Provide the [x, y] coordinate of the cell's center where the given text is located.  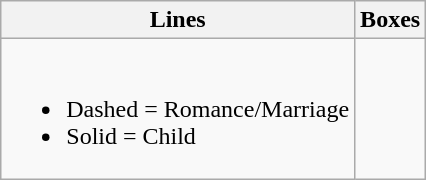
Boxes [390, 20]
Lines [178, 20]
Dashed = Romance/MarriageSolid = Child [178, 109]
